Search for the cell housing the specified text and yield its (x, y) center coordinate. 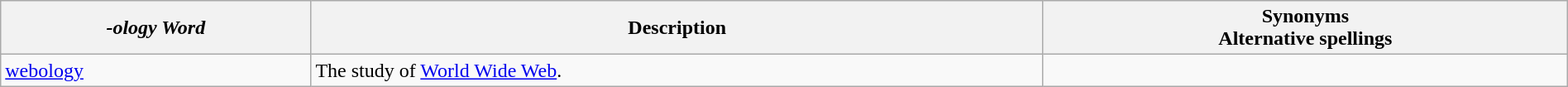
The study of World Wide Web. (677, 70)
webology (155, 70)
-ology Word (155, 28)
SynonymsAlternative spellings (1305, 28)
Description (677, 28)
